Locate the cell with the specified text and output its (x, y) center coordinate. 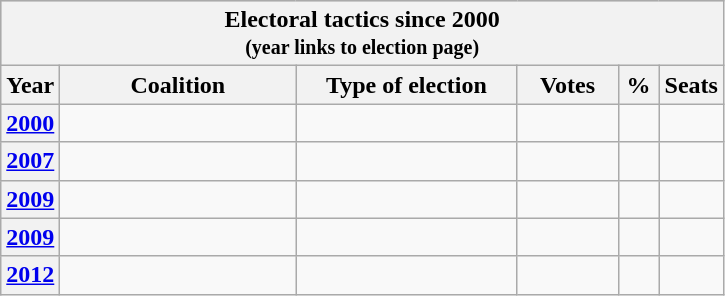
Seats (691, 85)
% (638, 85)
Votes (568, 85)
2000 (30, 123)
2012 (30, 275)
Coalition (178, 85)
Year (30, 85)
Type of election (406, 85)
Electoral tactics since 2000(year links to election page) (362, 34)
2007 (30, 161)
